Locate the cell with the specified text and output its [X, Y] center coordinate. 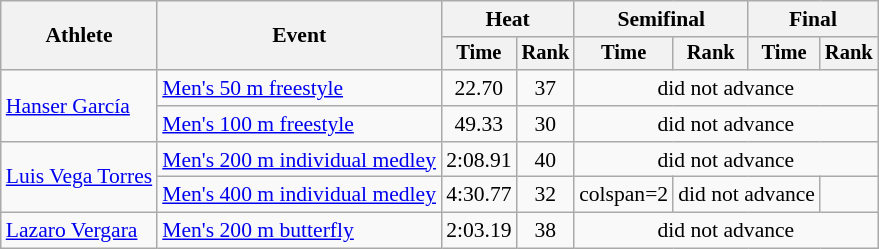
Men's 200 m individual medley [299, 160]
Final [812, 19]
4:30.77 [478, 195]
Semifinal [661, 19]
Luis Vega Torres [79, 178]
2:08.91 [478, 160]
Men's 200 m butterfly [299, 231]
Heat [508, 19]
Hanser García [79, 106]
40 [546, 160]
2:03.19 [478, 231]
Lazaro Vergara [79, 231]
37 [546, 88]
32 [546, 195]
38 [546, 231]
22.70 [478, 88]
30 [546, 124]
Athlete [79, 36]
Men's 400 m individual medley [299, 195]
Event [299, 36]
colspan=2 [624, 195]
Men's 50 m freestyle [299, 88]
Men's 100 m freestyle [299, 124]
49.33 [478, 124]
